Return [x, y] of the center of cell containing provided text 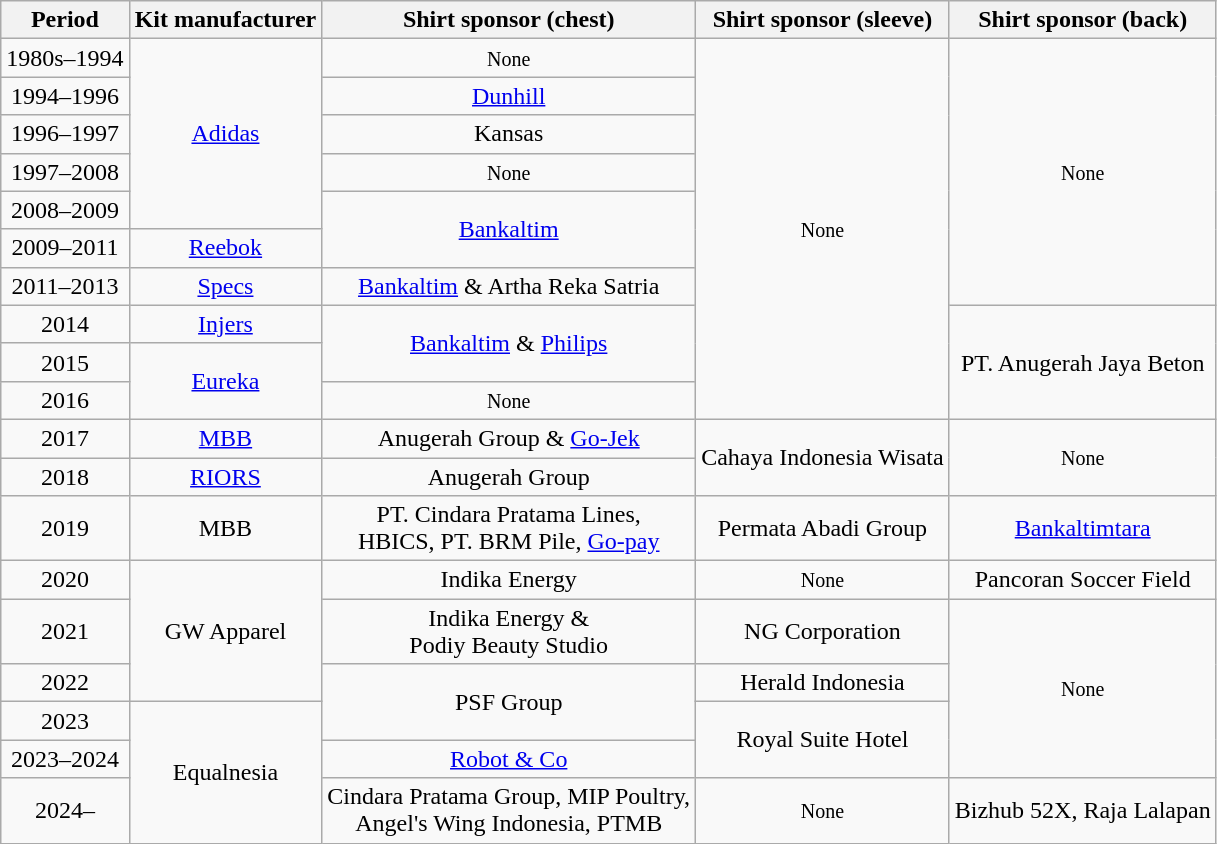
Reebok [226, 248]
Royal Suite Hotel [823, 740]
1997–2008 [65, 172]
Permata Abadi Group [823, 528]
Bankaltim & Philips [509, 343]
Shirt sponsor (sleeve) [823, 20]
1996–1997 [65, 134]
Injers [226, 324]
Adidas [226, 134]
NG Corporation [823, 632]
2011–2013 [65, 286]
2018 [65, 477]
Bankaltim [509, 229]
2023 [65, 721]
2023–2024 [65, 759]
Herald Indonesia [823, 683]
PT. Cindara Pratama Lines,HBICS, PT. BRM Pile, Go-pay [509, 528]
Bankaltimtara [1082, 528]
PSF Group [509, 702]
2021 [65, 632]
2019 [65, 528]
Equalnesia [226, 772]
1994–1996 [65, 96]
1980s–1994 [65, 58]
2014 [65, 324]
Kit manufacturer [226, 20]
2017 [65, 438]
Shirt sponsor (back) [1082, 20]
Specs [226, 286]
Pancoran Soccer Field [1082, 580]
Cindara Pratama Group, MIP Poultry,Angel's Wing Indonesia, PTMB [509, 810]
Bankaltim & Artha Reka Satria [509, 286]
Kansas [509, 134]
Bizhub 52X, Raja Lalapan [1082, 810]
2016 [65, 400]
2024– [65, 810]
Dunhill [509, 96]
Indika Energy [509, 580]
Cahaya Indonesia Wisata [823, 457]
2009–2011 [65, 248]
2008–2009 [65, 210]
Shirt sponsor (chest) [509, 20]
2020 [65, 580]
Robot & Co [509, 759]
Anugerah Group & Go-Jek [509, 438]
Period [65, 20]
Indika Energy & Podiy Beauty Studio [509, 632]
Eureka [226, 381]
2015 [65, 362]
Anugerah Group [509, 477]
PT. Anugerah Jaya Beton [1082, 362]
RIORS [226, 477]
GW Apparel [226, 632]
2022 [65, 683]
